Identify which cell holds the provided text, then report its [x, y] central coordinate. 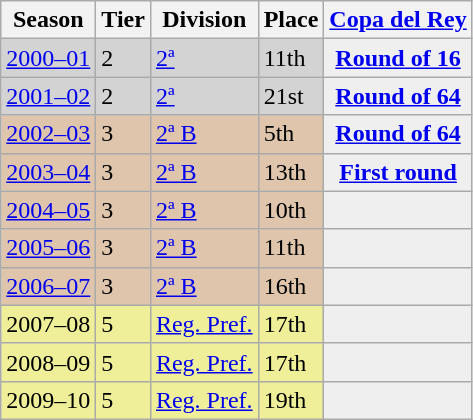
First round [398, 172]
2000–01 [48, 58]
2005–06 [48, 248]
21st [291, 96]
2009–10 [48, 400]
19th [291, 400]
2007–08 [48, 324]
5th [291, 134]
2002–03 [48, 134]
Division [204, 20]
Place [291, 20]
2006–07 [48, 286]
Season [48, 20]
Round of 16 [398, 58]
2003–04 [48, 172]
10th [291, 210]
2001–02 [48, 96]
Tier [124, 20]
16th [291, 286]
Copa del Rey [398, 20]
13th [291, 172]
2008–09 [48, 362]
2004–05 [48, 210]
